Output the [X, Y] coordinate of the center of the cell containing the given text.  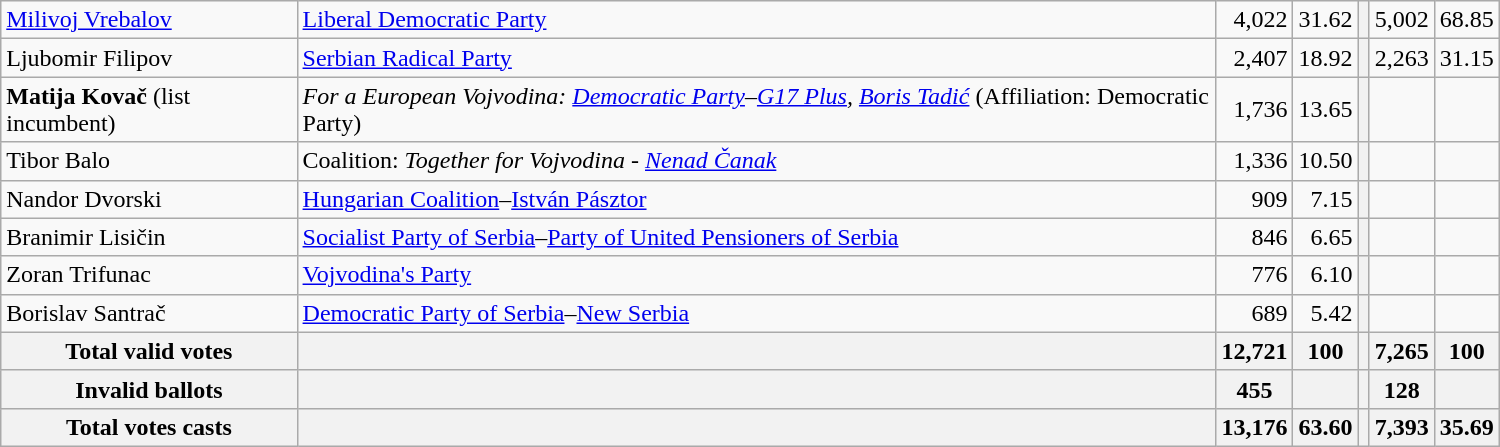
63.60 [1326, 427]
13,176 [1254, 427]
Serbian Radical Party [756, 58]
6.10 [1326, 275]
35.69 [1466, 427]
5,002 [1402, 20]
689 [1254, 313]
18.92 [1326, 58]
6.65 [1326, 237]
7,265 [1402, 351]
128 [1402, 389]
Milivoj Vrebalov [149, 20]
12,721 [1254, 351]
2,407 [1254, 58]
Zoran Trifunac [149, 275]
5.42 [1326, 313]
Democratic Party of Serbia–New Serbia [756, 313]
31.15 [1466, 58]
2,263 [1402, 58]
7,393 [1402, 427]
Branimir Lisičin [149, 237]
Invalid ballots [149, 389]
776 [1254, 275]
846 [1254, 237]
455 [1254, 389]
1,336 [1254, 161]
13.65 [1326, 110]
Ljubomir Filipov [149, 58]
4,022 [1254, 20]
Tibor Balo [149, 161]
31.62 [1326, 20]
Vojvodina's Party [756, 275]
Borislav Santrač [149, 313]
68.85 [1466, 20]
Matija Kovač (list incumbent) [149, 110]
909 [1254, 199]
Total votes casts [149, 427]
1,736 [1254, 110]
Hungarian Coalition–István Pásztor [756, 199]
Liberal Democratic Party [756, 20]
Nandor Dvorski [149, 199]
7.15 [1326, 199]
Coalition: Together for Vojvodina - Nenad Čanak [756, 161]
Total valid votes [149, 351]
Socialist Party of Serbia–Party of United Pensioners of Serbia [756, 237]
For a European Vojvodina: Democratic Party–G17 Plus, Boris Tadić (Affiliation: Democratic Party) [756, 110]
10.50 [1326, 161]
